Locate the cell with the specified text and output its (x, y) center coordinate. 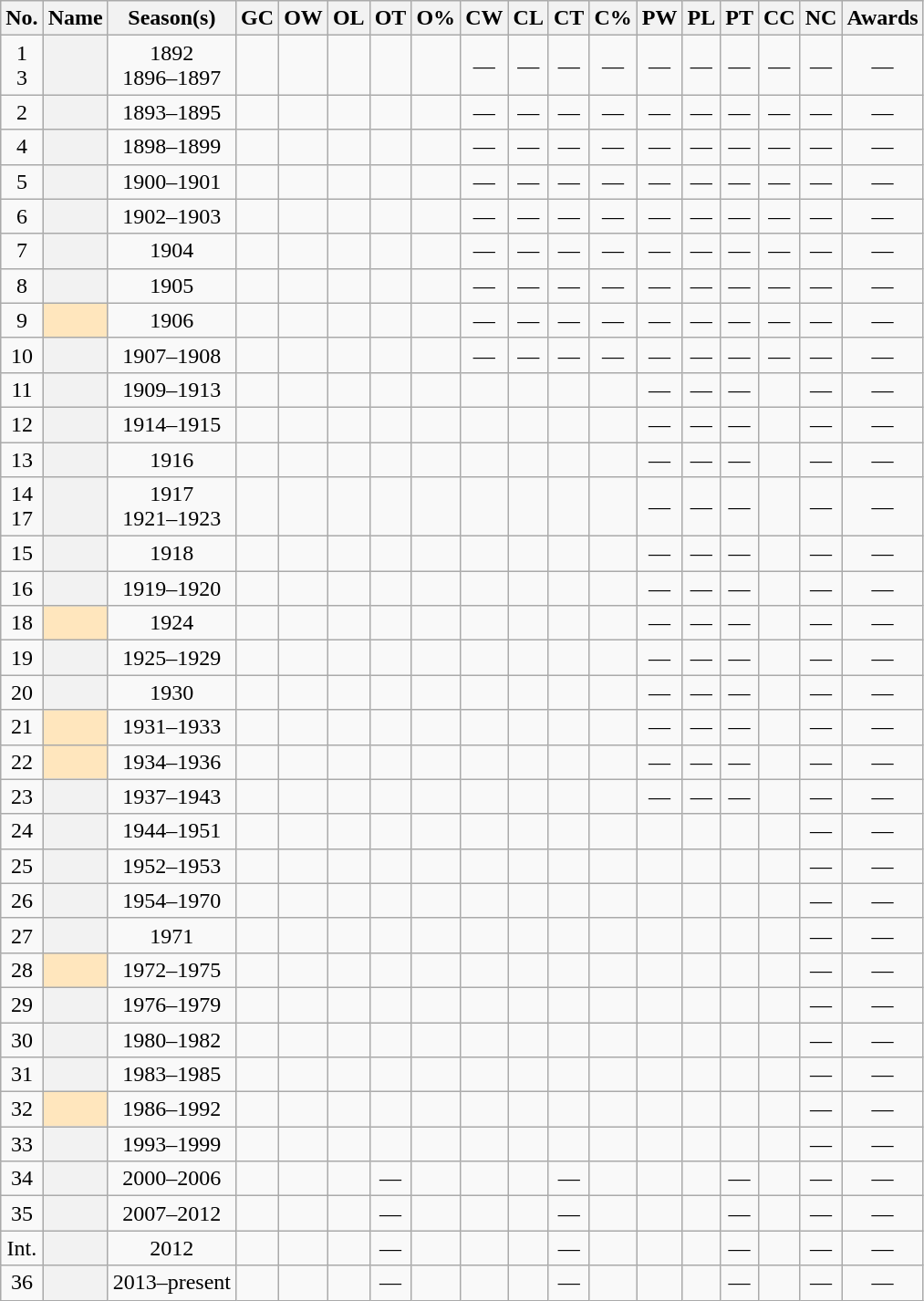
30 (22, 1039)
26 (22, 900)
1924 (171, 623)
2000–2006 (171, 1179)
22 (22, 762)
Season(s) (171, 18)
1906 (171, 320)
31 (22, 1075)
1930 (171, 692)
9 (22, 320)
1931–1933 (171, 727)
1944–1951 (171, 831)
29 (22, 1004)
1902–1903 (171, 216)
1905 (171, 286)
1893–1895 (171, 112)
1937–1943 (171, 796)
34 (22, 1179)
1907–1908 (171, 355)
Int. (22, 1248)
1914–1915 (171, 424)
Awards (883, 18)
1983–1985 (171, 1075)
19171921–1923 (171, 507)
18 (22, 623)
24 (22, 831)
18921896–1897 (171, 66)
19 (22, 658)
20 (22, 692)
2012 (171, 1248)
12 (22, 424)
CT (568, 18)
25 (22, 866)
C% (613, 18)
7 (22, 251)
1986–1992 (171, 1109)
1916 (171, 459)
Name (75, 18)
8 (22, 286)
1417 (22, 507)
1904 (171, 251)
10 (22, 355)
1898–1899 (171, 147)
16 (22, 588)
23 (22, 796)
1909–1913 (171, 390)
4 (22, 147)
36 (22, 1283)
2013–present (171, 1283)
CW (484, 18)
6 (22, 216)
O% (436, 18)
1918 (171, 554)
NC (821, 18)
1971 (171, 935)
1919–1920 (171, 588)
GC (257, 18)
No. (22, 18)
1980–1982 (171, 1039)
32 (22, 1109)
35 (22, 1213)
1900–1901 (171, 182)
1993–1999 (171, 1144)
PL (701, 18)
PW (659, 18)
11 (22, 390)
1976–1979 (171, 1004)
PT (740, 18)
5 (22, 182)
OL (348, 18)
OW (304, 18)
28 (22, 970)
2007–2012 (171, 1213)
CL (528, 18)
15 (22, 554)
1954–1970 (171, 900)
1925–1929 (171, 658)
27 (22, 935)
33 (22, 1144)
CC (779, 18)
21 (22, 727)
1952–1953 (171, 866)
OT (390, 18)
1972–1975 (171, 970)
1934–1936 (171, 762)
2 (22, 112)
